Capture the cell that displays the provided text and extract its [X, Y] central coordinate. 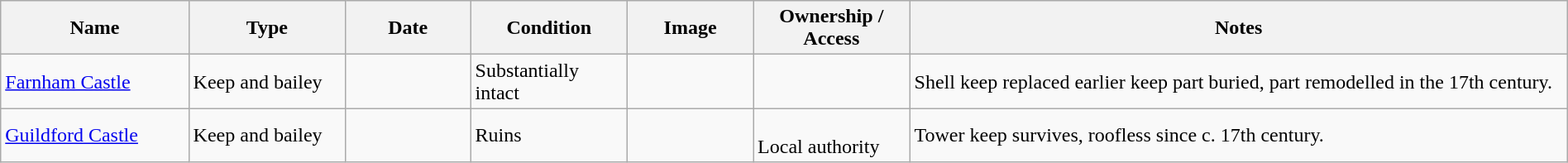
Shell keep replaced earlier keep part buried, part remodelled in the 17th century. [1239, 81]
Ruins [549, 136]
Tower keep survives, roofless since c. 17th century. [1239, 136]
Type [266, 28]
Image [691, 28]
Substantially intact [549, 81]
Guildford Castle [94, 136]
Farnham Castle [94, 81]
Date [409, 28]
Name [94, 28]
Condition [549, 28]
Notes [1239, 28]
Ownership / Access [832, 28]
Local authority [832, 136]
